Find where the given text appears and provide that cell's center as [X, Y] coordinate. 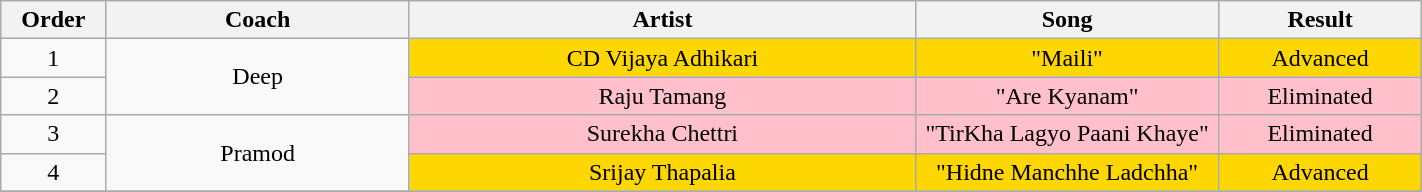
Song [1067, 20]
1 [54, 58]
Coach [258, 20]
"Are Kyanam" [1067, 96]
Order [54, 20]
"Maili" [1067, 58]
Artist [662, 20]
Surekha Chettri [662, 134]
Pramod [258, 153]
CD Vijaya Adhikari [662, 58]
"TirKha Lagyo Paani Khaye" [1067, 134]
3 [54, 134]
Srijay Thapalia [662, 172]
Raju Tamang [662, 96]
"Hidne Manchhe Ladchha" [1067, 172]
4 [54, 172]
Result [1320, 20]
2 [54, 96]
Deep [258, 77]
